Locate the cell with the specified text and output its [X, Y] center coordinate. 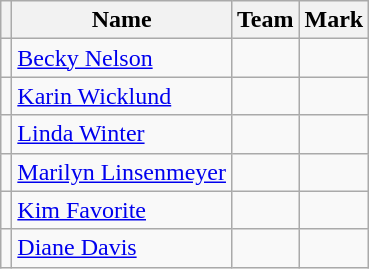
Diane Davis [122, 248]
Becky Nelson [122, 58]
Marilyn Linsenmeyer [122, 172]
Linda Winter [122, 134]
Name [122, 20]
Team [265, 20]
Kim Favorite [122, 210]
Karin Wicklund [122, 96]
Mark [334, 20]
